Output the [x, y] coordinate of the center of the cell containing the given text.  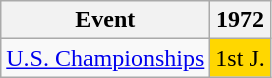
Event [106, 20]
1972 [240, 20]
1st J. [240, 58]
U.S. Championships [106, 58]
